Output the (X, Y) coordinate of the center of the cell containing the given text.  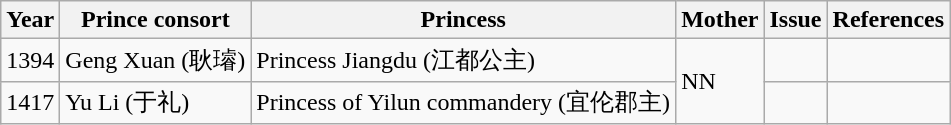
Princess Jiangdu (江都公主) (464, 60)
Issue (796, 20)
Year (30, 20)
NN (720, 82)
1417 (30, 102)
Mother (720, 20)
Geng Xuan (耿璿) (156, 60)
Yu Li (于礼) (156, 102)
1394 (30, 60)
References (888, 20)
Princess of Yilun commandery (宜伦郡主) (464, 102)
Princess (464, 20)
Prince consort (156, 20)
